From the cell containing the given text, extract its center point as (x, y) coordinate. 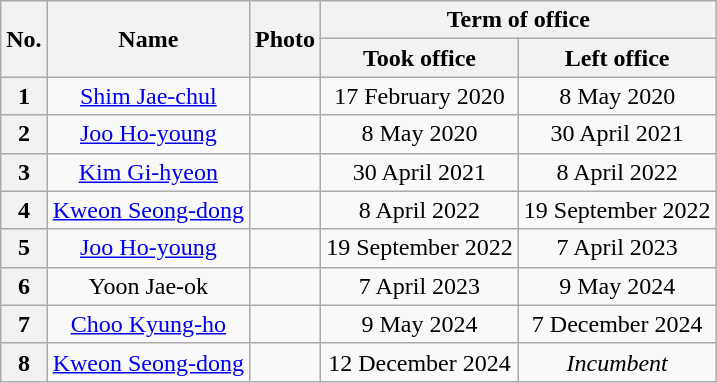
12 December 2024 (420, 362)
7 December 2024 (617, 324)
Incumbent (617, 362)
6 (24, 286)
Shim Jae-chul (148, 96)
No. (24, 39)
1 (24, 96)
4 (24, 210)
Left office (617, 58)
5 (24, 248)
7 (24, 324)
2 (24, 134)
Yoon Jae-ok (148, 286)
Term of office (518, 20)
Took office (420, 58)
8 (24, 362)
17 February 2020 (420, 96)
Name (148, 39)
3 (24, 172)
Choo Kyung-ho (148, 324)
Kim Gi-hyeon (148, 172)
Photo (286, 39)
